Output the (X, Y) coordinate of the center of the cell containing the given text.  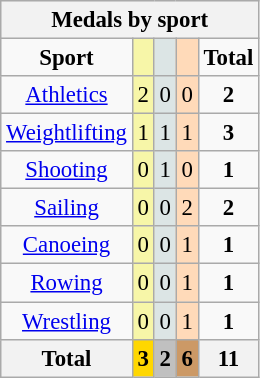
Medals by sport (130, 20)
Rowing (67, 283)
Shooting (67, 170)
Canoeing (67, 245)
Wrestling (67, 321)
Weightlifting (67, 133)
11 (228, 358)
6 (187, 358)
Sport (67, 58)
Sailing (67, 208)
Athletics (67, 95)
